Locate the cell with the specified text and output its [X, Y] center coordinate. 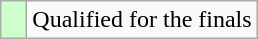
Qualified for the finals [142, 20]
